Capture the cell that displays the provided text and extract its [X, Y] central coordinate. 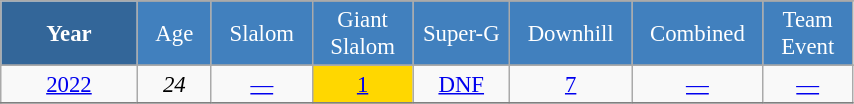
24 [174, 85]
2022 [69, 85]
Combined [698, 34]
7 [571, 85]
1 [362, 85]
DNF [462, 85]
GiantSlalom [362, 34]
Super-G [462, 34]
Slalom [262, 34]
Team Event [808, 34]
Downhill [571, 34]
Year [69, 34]
Age [174, 34]
